Provide the [x, y] coordinate of the cell's center where the given text is located.  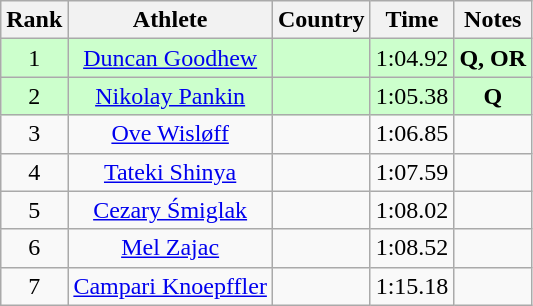
Rank [34, 20]
Duncan Goodhew [170, 58]
1 [34, 58]
Tateki Shinya [170, 172]
1:08.02 [412, 210]
Time [412, 20]
6 [34, 248]
Notes [493, 20]
Nikolay Pankin [170, 96]
Q [493, 96]
1:07.59 [412, 172]
4 [34, 172]
Country [321, 20]
Campari Knoepffler [170, 286]
2 [34, 96]
3 [34, 134]
5 [34, 210]
1:04.92 [412, 58]
1:06.85 [412, 134]
Ove Wisløff [170, 134]
Q, OR [493, 58]
Cezary Śmiglak [170, 210]
Mel Zajac [170, 248]
1:08.52 [412, 248]
Athlete [170, 20]
1:15.18 [412, 286]
1:05.38 [412, 96]
7 [34, 286]
